Scan for the cell matching the given text and deliver its (X, Y) coordinate at center. 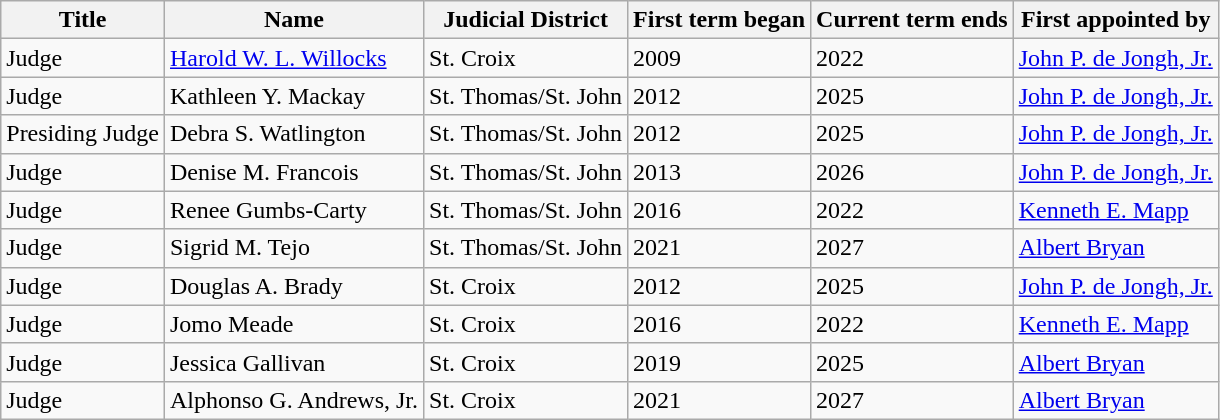
2013 (720, 172)
Denise M. Francois (294, 172)
Presiding Judge (83, 134)
Judicial District (526, 20)
2009 (720, 58)
Harold W. L. Willocks (294, 58)
Renee Gumbs-Carty (294, 210)
Douglas A. Brady (294, 286)
Kathleen Y. Mackay (294, 96)
First term began (720, 20)
First appointed by (1116, 20)
2019 (720, 362)
Jessica Gallivan (294, 362)
Current term ends (912, 20)
Jomo Meade (294, 324)
Alphonso G. Andrews, Jr. (294, 400)
Title (83, 20)
2026 (912, 172)
Name (294, 20)
Debra S. Watlington (294, 134)
Sigrid M. Tejo (294, 248)
